Return the [X, Y] coordinate for the center point of the cell that contains the specified text.  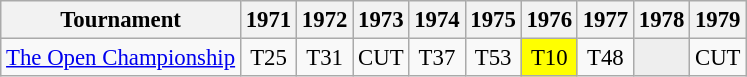
1972 [325, 20]
T48 [605, 58]
1973 [381, 20]
Tournament [121, 20]
1974 [437, 20]
T25 [268, 58]
1975 [493, 20]
The Open Championship [121, 58]
T31 [325, 58]
1977 [605, 20]
T10 [549, 58]
T53 [493, 58]
1979 [718, 20]
1976 [549, 20]
1971 [268, 20]
T37 [437, 58]
1978 [661, 20]
